Locate the cell with the specified text and output its (X, Y) center coordinate. 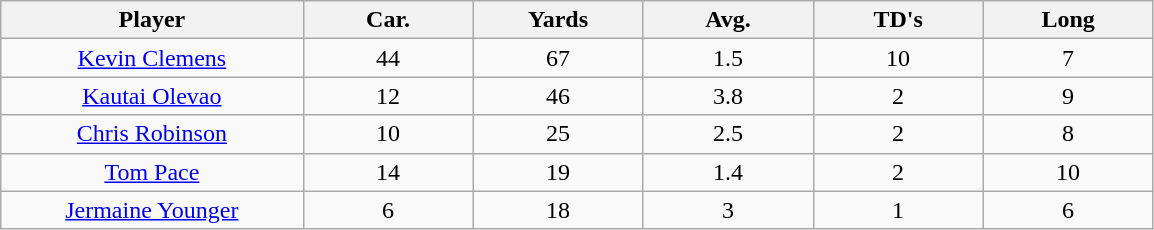
3.8 (728, 96)
44 (388, 58)
1.4 (728, 172)
Jermaine Younger (152, 210)
8 (1068, 134)
67 (558, 58)
46 (558, 96)
Chris Robinson (152, 134)
1 (898, 210)
Kevin Clemens (152, 58)
19 (558, 172)
Tom Pace (152, 172)
Avg. (728, 20)
25 (558, 134)
14 (388, 172)
Yards (558, 20)
Kautai Olevao (152, 96)
7 (1068, 58)
1.5 (728, 58)
Long (1068, 20)
Player (152, 20)
3 (728, 210)
12 (388, 96)
18 (558, 210)
2.5 (728, 134)
TD's (898, 20)
Car. (388, 20)
9 (1068, 96)
